Locate the cell with the specified text and output its [X, Y] center coordinate. 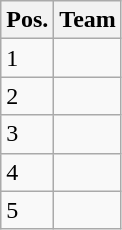
5 [28, 210]
4 [28, 172]
Pos. [28, 20]
1 [28, 58]
Team [88, 20]
3 [28, 134]
2 [28, 96]
